Determine the [X, Y] coordinate at the center of the cell enclosing the given text.  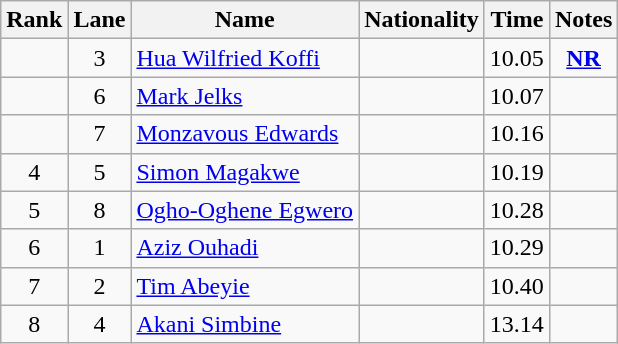
Notes [583, 20]
10.05 [516, 58]
3 [100, 58]
Mark Jelks [245, 96]
10.07 [516, 96]
2 [100, 286]
Ogho-Oghene Egwero [245, 210]
Lane [100, 20]
Rank [34, 20]
Aziz Ouhadi [245, 248]
10.40 [516, 286]
Akani Simbine [245, 324]
13.14 [516, 324]
1 [100, 248]
Name [245, 20]
10.29 [516, 248]
Tim Abeyie [245, 286]
Simon Magakwe [245, 172]
NR [583, 58]
10.16 [516, 134]
Hua Wilfried Koffi [245, 58]
Nationality [422, 20]
Monzavous Edwards [245, 134]
10.28 [516, 210]
Time [516, 20]
10.19 [516, 172]
